Return (X, Y) of the center of cell containing provided text 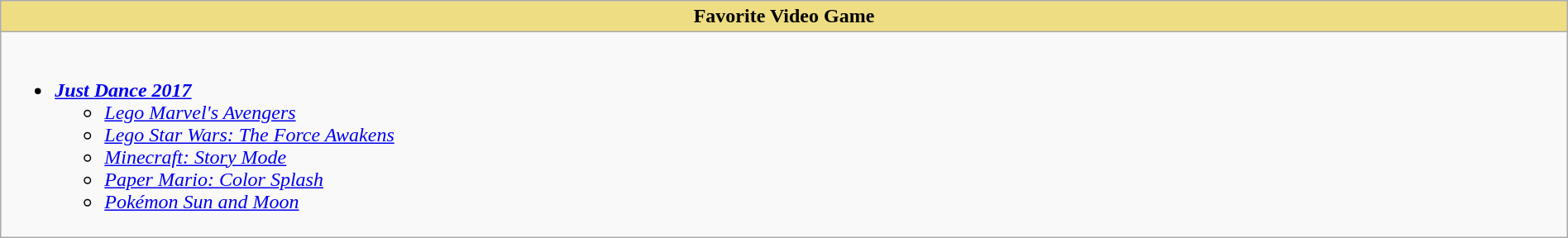
Just Dance 2017Lego Marvel's AvengersLego Star Wars: The Force AwakensMinecraft: Story ModePaper Mario: Color SplashPokémon Sun and Moon (784, 135)
Favorite Video Game (784, 17)
